Detect which cell encompasses the target text, then output its (x, y) center coordinate. 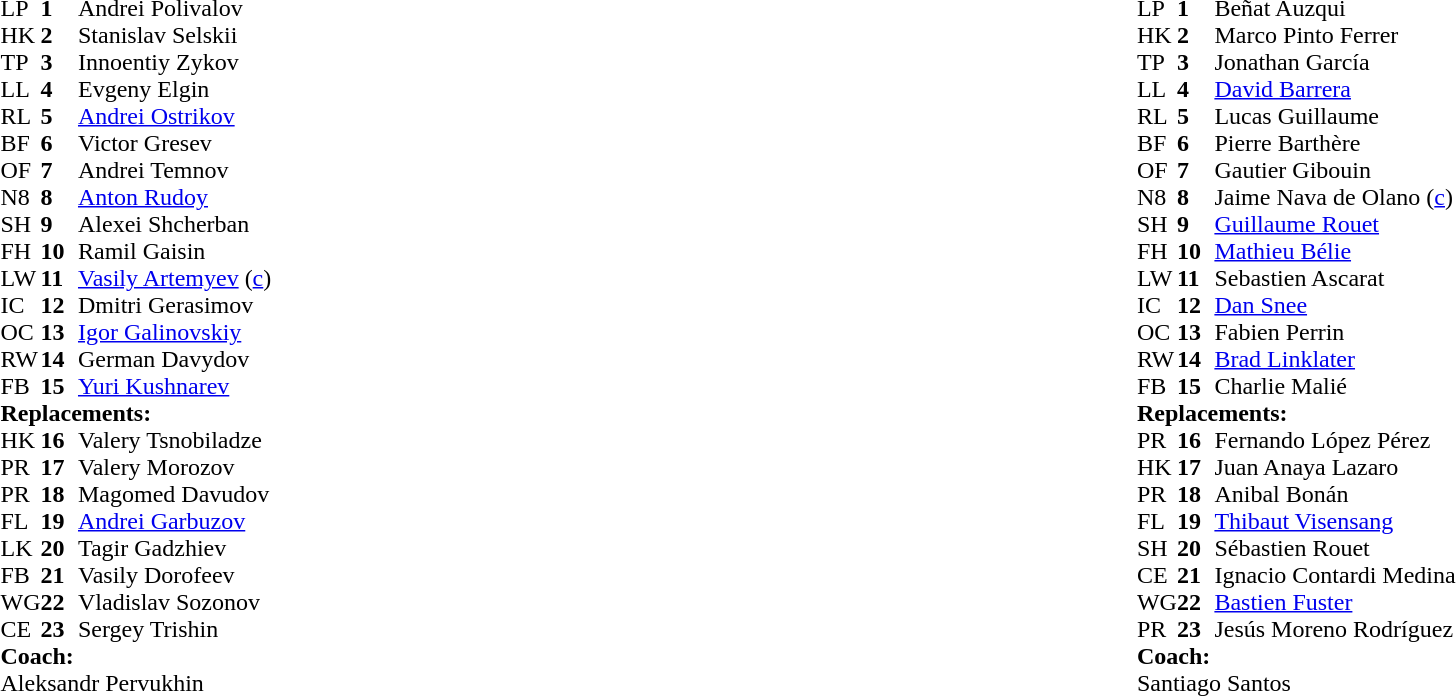
Pierre Barthère (1334, 144)
Fabien Perrin (1334, 332)
Valery Morozov (174, 468)
Ramil Gaisin (174, 252)
Victor Gresev (174, 144)
Andrei Garbuzov (174, 522)
Magomed Davudov (174, 494)
Sebastien Ascarat (1334, 278)
Marco Pinto Ferrer (1334, 36)
Juan Anaya Lazaro (1334, 468)
Lucas Guillaume (1334, 116)
Alexei Shcherban (174, 224)
Dmitri Gerasimov (174, 306)
Jonathan García (1334, 62)
Tagir Gadzhiev (174, 548)
Thibaut Visensang (1334, 522)
Andrei Ostrikov (174, 116)
David Barrera (1334, 90)
Brad Linklater (1334, 360)
Gautier Gibouin (1334, 170)
Valery Tsnobiladze (174, 440)
Vasily Artemyev (c) (174, 278)
Vladislav Sozonov (174, 602)
Sébastien Rouet (1334, 548)
Innoentiy Zykov (174, 62)
Igor Galinovskiy (174, 332)
Andrei Temnov (174, 170)
Anibal Bonán (1334, 494)
Bastien Fuster (1334, 602)
Anton Rudoy (174, 198)
LK (20, 548)
Yuri Kushnarev (174, 386)
Sergey Trishin (174, 630)
Vasily Dorofeev (174, 576)
Fernando López Pérez (1334, 440)
Charlie Malié (1334, 386)
Jaime Nava de Olano (c) (1334, 198)
Stanislav Selskii (174, 36)
Mathieu Bélie (1334, 252)
Jesús Moreno Rodríguez (1334, 630)
German Davydov (174, 360)
Dan Snee (1334, 306)
Guillaume Rouet (1334, 224)
Ignacio Contardi Medina (1334, 576)
Evgeny Elgin (174, 90)
